Capture the cell that displays the provided text and extract its (x, y) central coordinate. 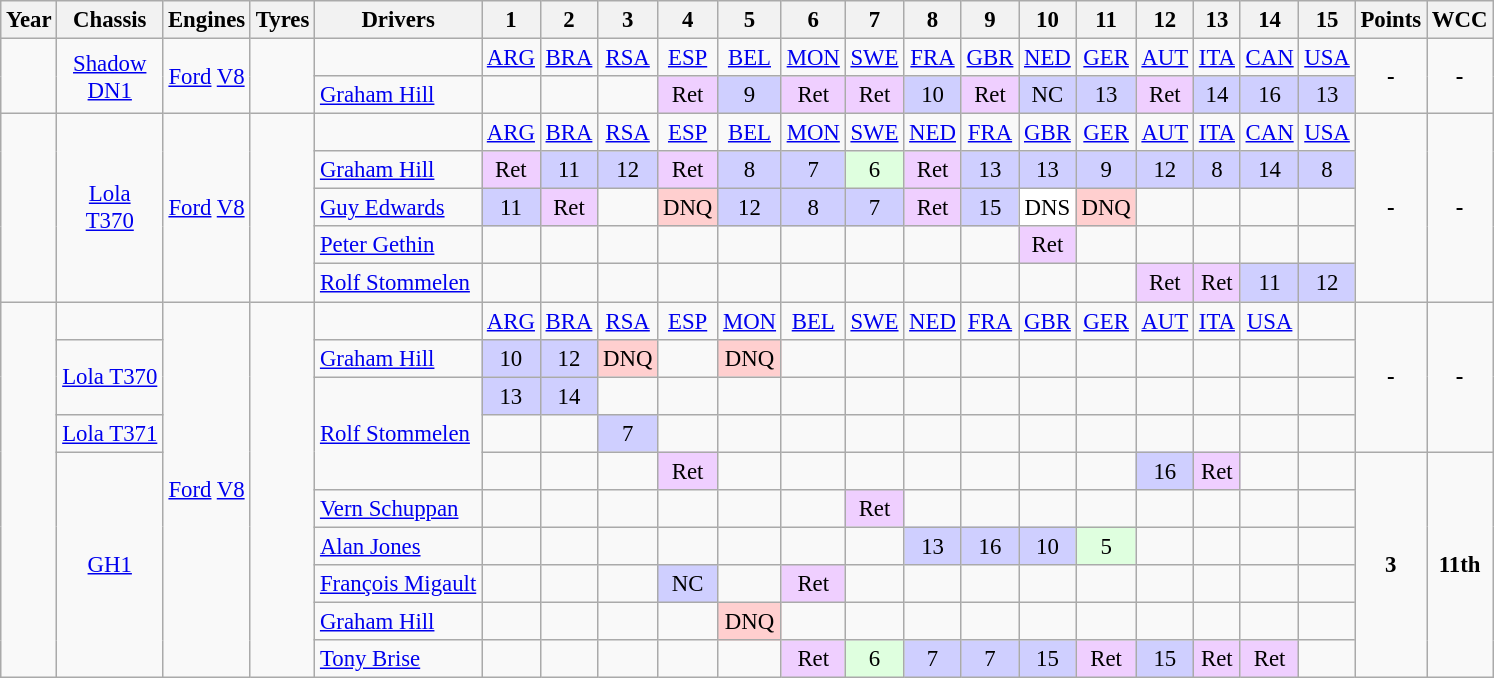
ShadowDN1 (110, 76)
4 (688, 20)
Points (1390, 20)
2 (568, 20)
Chassis (110, 20)
Peter Gethin (398, 245)
LolaT370 (110, 208)
Drivers (398, 20)
Vern Schuppan (398, 509)
GH1 (110, 565)
Tony Brise (398, 659)
Lola T370 (110, 376)
Tyres (282, 20)
Alan Jones (398, 546)
Engines (207, 20)
Guy Edwards (398, 208)
François Migault (398, 584)
Lola T371 (110, 433)
DNS (1048, 208)
1 (512, 20)
WCC (1459, 20)
Year (29, 20)
11th (1459, 565)
